Pinpoint the cell where the given text exists, returning its (X, Y) midpoint coordinate. 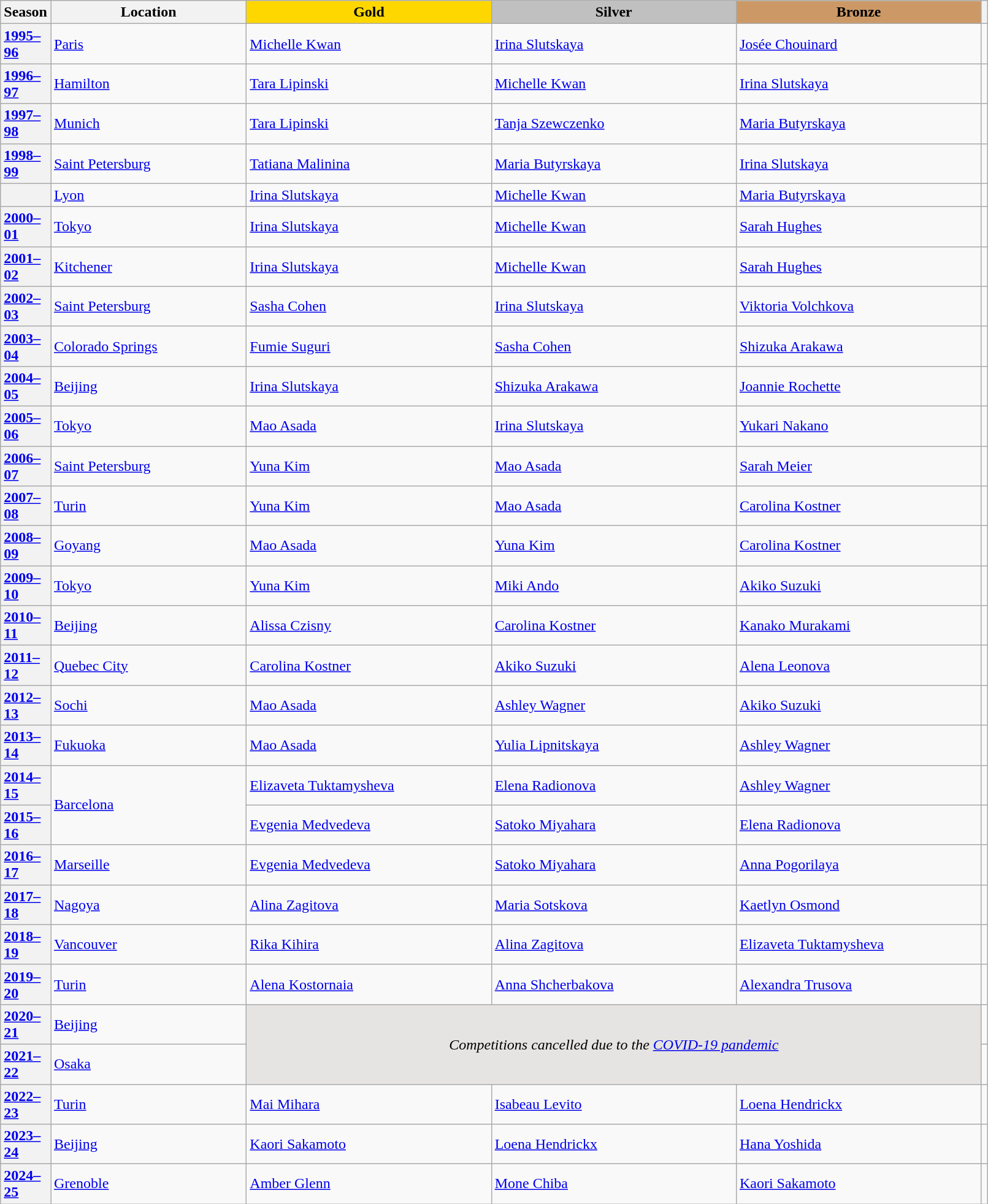
2009–10 (26, 586)
Colorado Springs (148, 346)
Yukari Nakano (859, 425)
Josée Chouinard (859, 44)
2017–18 (26, 905)
2008–09 (26, 546)
2014–15 (26, 785)
2003–04 (26, 346)
1998–99 (26, 163)
Barcelona (148, 805)
Munich (148, 124)
Marseille (148, 864)
Alena Kostornaia (369, 985)
Location (148, 12)
Tanja Szewczenko (613, 124)
Nagoya (148, 905)
1996–97 (26, 83)
Alexandra Trusova (859, 985)
Bronze (859, 12)
Quebec City (148, 666)
Alena Leonova (859, 666)
Amber Glenn (369, 1184)
Vancouver (148, 944)
2001–02 (26, 266)
2023–24 (26, 1144)
Fukuoka (148, 745)
2013–14 (26, 745)
2015–16 (26, 825)
Kitchener (148, 266)
2019–20 (26, 985)
Kaetlyn Osmond (859, 905)
1995–96 (26, 44)
Sarah Meier (859, 466)
Kanako Murakami (859, 625)
2016–17 (26, 864)
2021–22 (26, 1064)
Grenoble (148, 1184)
2024–25 (26, 1184)
2020–21 (26, 1024)
Joannie Rochette (859, 386)
2022–23 (26, 1103)
Miki Ando (613, 586)
2010–11 (26, 625)
Goyang (148, 546)
Silver (613, 12)
Hana Yoshida (859, 1144)
Season (26, 12)
2000–01 (26, 227)
Competitions cancelled due to the COVID-19 pandemic (614, 1044)
2002–03 (26, 307)
Mai Mihara (369, 1103)
2018–19 (26, 944)
Tatiana Malinina (369, 163)
2006–07 (26, 466)
Mone Chiba (613, 1184)
1997–98 (26, 124)
Maria Sotskova (613, 905)
Viktoria Volchkova (859, 307)
2004–05 (26, 386)
2012–13 (26, 705)
Sochi (148, 705)
Gold (369, 12)
Anna Shcherbakova (613, 985)
Yulia Lipnitskaya (613, 745)
2011–12 (26, 666)
Fumie Suguri (369, 346)
2005–06 (26, 425)
Rika Kihira (369, 944)
Lyon (148, 195)
Paris (148, 44)
2007–08 (26, 506)
Alissa Czisny (369, 625)
Osaka (148, 1064)
Anna Pogorilaya (859, 864)
Hamilton (148, 83)
Isabeau Levito (613, 1103)
